Output the [x, y] coordinate of the center of the cell containing the given text.  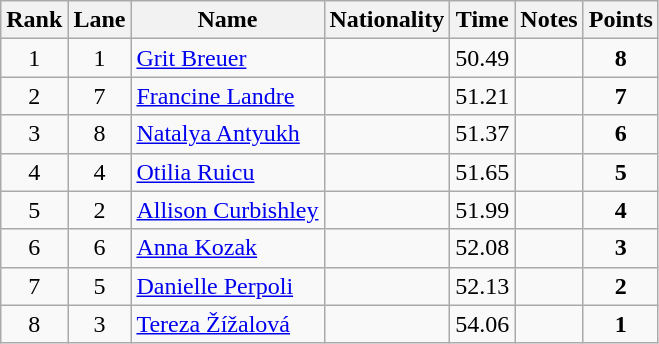
Danielle Perpoli [228, 286]
Tereza Žížalová [228, 324]
Points [620, 20]
52.13 [482, 286]
Otilia Ruicu [228, 172]
Name [228, 20]
Natalya Antyukh [228, 134]
51.21 [482, 96]
51.99 [482, 210]
Anna Kozak [228, 248]
Rank [34, 20]
Nationality [387, 20]
50.49 [482, 58]
Grit Breuer [228, 58]
52.08 [482, 248]
Notes [549, 20]
54.06 [482, 324]
Time [482, 20]
Francine Landre [228, 96]
51.37 [482, 134]
Lane [100, 20]
Allison Curbishley [228, 210]
51.65 [482, 172]
